Output the (X, Y) coordinate of the center of the cell containing the given text.  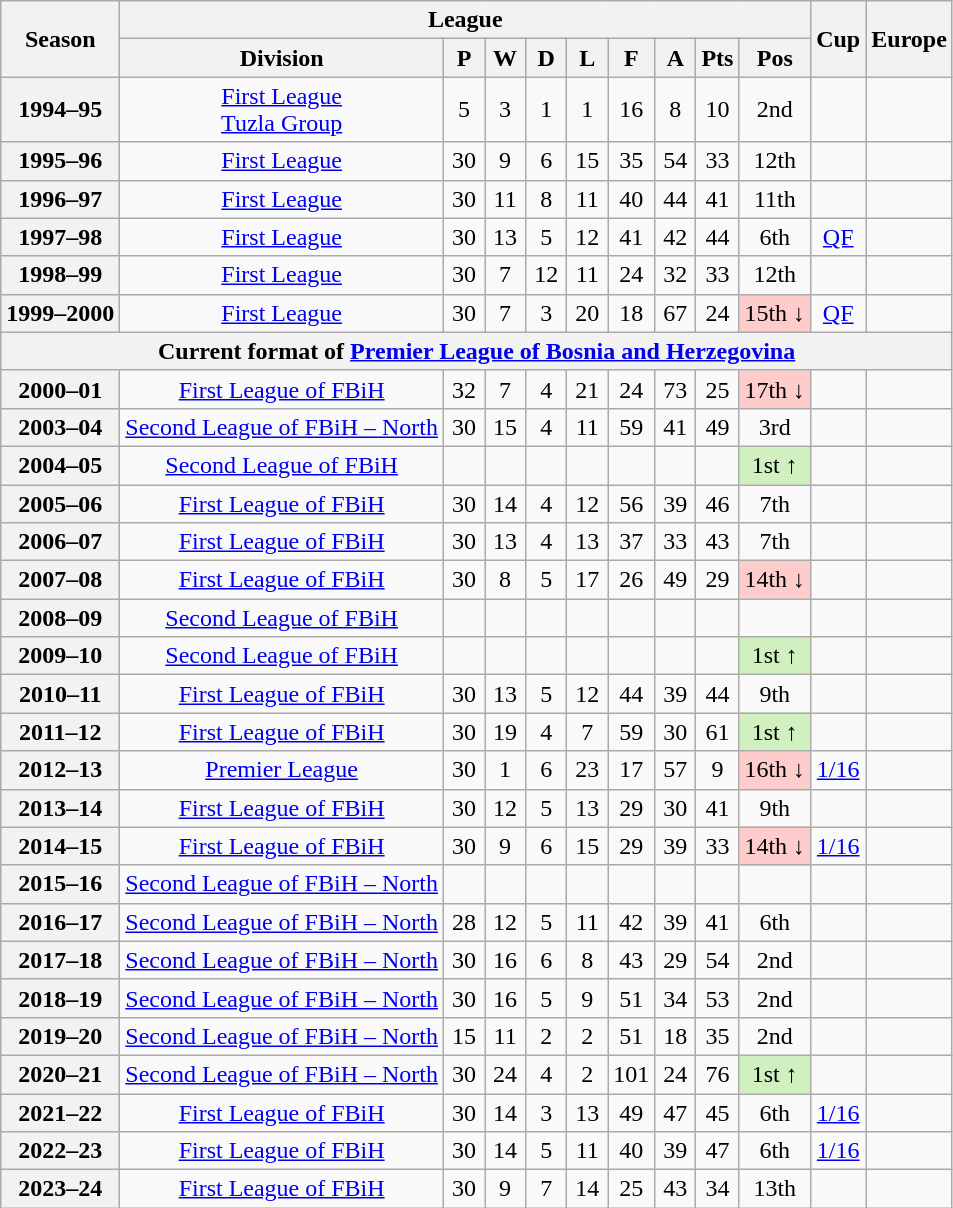
1996–97 (60, 199)
2003–04 (60, 427)
16th ↓ (775, 770)
League (466, 20)
53 (718, 998)
1994–95 (60, 110)
2012–13 (60, 770)
First LeagueTuzla Group (282, 110)
2004–05 (60, 465)
67 (676, 313)
2022–23 (60, 1151)
2020–21 (60, 1074)
D (546, 58)
2010–11 (60, 694)
2009–10 (60, 656)
56 (632, 503)
P (464, 58)
15th ↓ (775, 313)
1997–98 (60, 237)
2019–20 (60, 1036)
26 (632, 580)
17th ↓ (775, 389)
76 (718, 1074)
101 (632, 1074)
1998–99 (60, 275)
2021–22 (60, 1113)
A (676, 58)
10 (718, 110)
Current format of Premier League of Bosnia and Herzegovina (477, 351)
Pos (775, 58)
3rd (775, 427)
Pts (718, 58)
2018–19 (60, 998)
2008–09 (60, 618)
2016–17 (60, 922)
2000–01 (60, 389)
2013–14 (60, 808)
2011–12 (60, 732)
21 (588, 389)
1995–96 (60, 161)
20 (588, 313)
73 (676, 389)
37 (632, 542)
28 (464, 922)
46 (718, 503)
Season (60, 39)
W (506, 58)
1999–2000 (60, 313)
Cup (838, 39)
57 (676, 770)
13th (775, 1189)
2023–24 (60, 1189)
F (632, 58)
11th (775, 199)
2006–07 (60, 542)
2007–08 (60, 580)
Division (282, 58)
2005–06 (60, 503)
Europe (910, 39)
23 (588, 770)
Premier League (282, 770)
19 (506, 732)
45 (718, 1113)
2015–16 (60, 884)
61 (718, 732)
2017–18 (60, 960)
2014–15 (60, 846)
L (588, 58)
